Pinpoint the cell where the given text exists, returning its (x, y) midpoint coordinate. 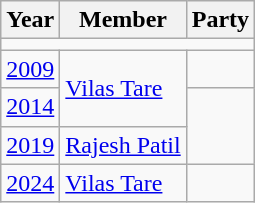
Rajesh Patil (123, 145)
Year (30, 20)
2024 (30, 183)
2014 (30, 107)
2009 (30, 69)
2019 (30, 145)
Party (220, 20)
Member (123, 20)
